Output the [X, Y] coordinate of the center of the cell containing the given text.  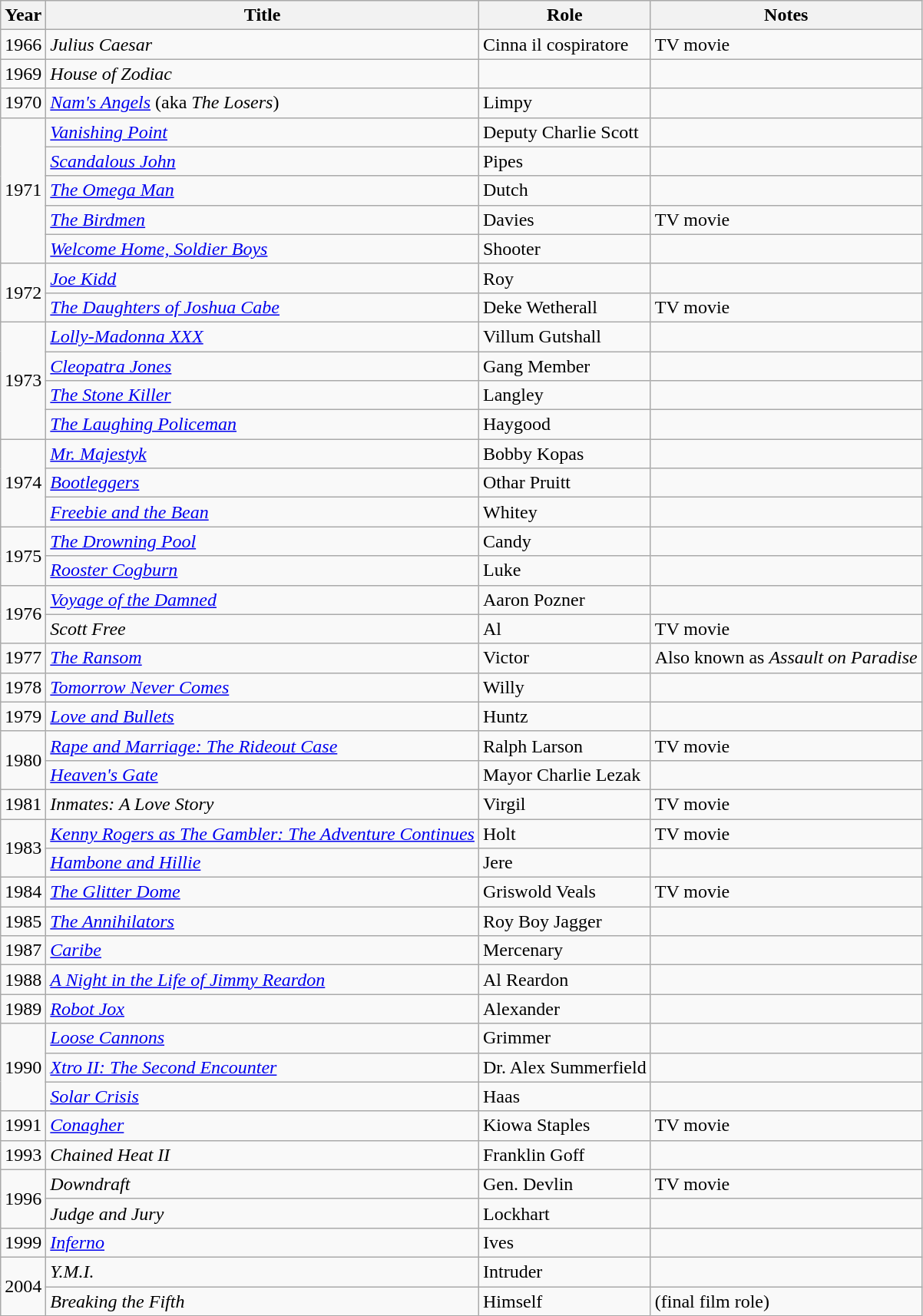
Whitey [564, 512]
The Omega Man [263, 190]
Bootleggers [263, 483]
Mayor Charlie Lezak [564, 775]
Kenny Rogers as The Gambler: The Adventure Continues [263, 833]
1999 [23, 1242]
Joe Kidd [263, 278]
1983 [23, 848]
1970 [23, 103]
Caribe [263, 951]
Loose Cannons [263, 1038]
Limpy [564, 103]
Gen. Devlin [564, 1184]
The Drowning Pool [263, 541]
Gang Member [564, 366]
Cleopatra Jones [263, 366]
The Laughing Policeman [263, 425]
Robot Jox [263, 1009]
1989 [23, 1009]
Rape and Marriage: The Rideout Case [263, 746]
Roy Boy Jagger [564, 921]
Pipes [564, 161]
Xtro II: The Second Encounter [263, 1067]
Huntz [564, 716]
Rooster Cogburn [263, 570]
Dr. Alex Summerfield [564, 1067]
Haygood [564, 425]
Conagher [263, 1126]
Virgil [564, 804]
Franklin Goff [564, 1155]
Aaron Pozner [564, 600]
Langley [564, 395]
The Daughters of Joshua Cabe [263, 307]
Grimmer [564, 1038]
Tomorrow Never Comes [263, 687]
1984 [23, 892]
Othar Pruitt [564, 483]
Mercenary [564, 951]
Dutch [564, 190]
1971 [23, 190]
(final film role) [786, 1301]
Heaven's Gate [263, 775]
1972 [23, 293]
House of Zodiac [263, 74]
1969 [23, 74]
1977 [23, 658]
Deputy Charlie Scott [564, 132]
Judge and Jury [263, 1213]
Julius Caesar [263, 45]
1966 [23, 45]
Vanishing Point [263, 132]
Haas [564, 1096]
The Stone Killer [263, 395]
Victor [564, 658]
1985 [23, 921]
Villum Gutshall [564, 336]
Mr. Majestyk [263, 454]
Intruder [564, 1271]
Voyage of the Damned [263, 600]
1980 [23, 760]
Chained Heat II [263, 1155]
Freebie and the Bean [263, 512]
Scott Free [263, 629]
1978 [23, 687]
The Ransom [263, 658]
Willy [564, 687]
1993 [23, 1155]
1991 [23, 1126]
1987 [23, 951]
Inferno [263, 1242]
1996 [23, 1199]
Welcome Home, Soldier Boys [263, 249]
Davies [564, 220]
1973 [23, 380]
1975 [23, 556]
Al [564, 629]
1974 [23, 483]
Al Reardon [564, 980]
Himself [564, 1301]
The Birdmen [263, 220]
Title [263, 15]
Holt [564, 833]
Cinna il cospiratore [564, 45]
Luke [564, 570]
Notes [786, 15]
1979 [23, 716]
Year [23, 15]
Roy [564, 278]
Jere [564, 863]
1976 [23, 614]
Kiowa Staples [564, 1126]
Ives [564, 1242]
Y.M.I. [263, 1271]
Downdraft [263, 1184]
Lockhart [564, 1213]
1990 [23, 1067]
1988 [23, 980]
Shooter [564, 249]
Griswold Veals [564, 892]
1981 [23, 804]
Role [564, 15]
Candy [564, 541]
Bobby Kopas [564, 454]
Alexander [564, 1009]
Ralph Larson [564, 746]
Hambone and Hillie [263, 863]
Scandalous John [263, 161]
Also known as Assault on Paradise [786, 658]
The Annihilators [263, 921]
Breaking the Fifth [263, 1301]
The Glitter Dome [263, 892]
2004 [23, 1286]
Lolly-Madonna XXX [263, 336]
A Night in the Life of Jimmy Reardon [263, 980]
Nam's Angels (aka The Losers) [263, 103]
Love and Bullets [263, 716]
Solar Crisis [263, 1096]
Inmates: A Love Story [263, 804]
Deke Wetherall [564, 307]
